Return the [X, Y] coordinate for the center point of the cell that contains the specified text.  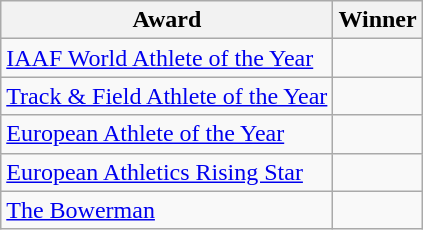
Winner [378, 20]
Track & Field Athlete of the Year [167, 96]
European Athletics Rising Star [167, 172]
European Athlete of the Year [167, 134]
Award [167, 20]
The Bowerman [167, 210]
IAAF World Athlete of the Year [167, 58]
